Output the (X, Y) coordinate of the center of the cell containing the given text.  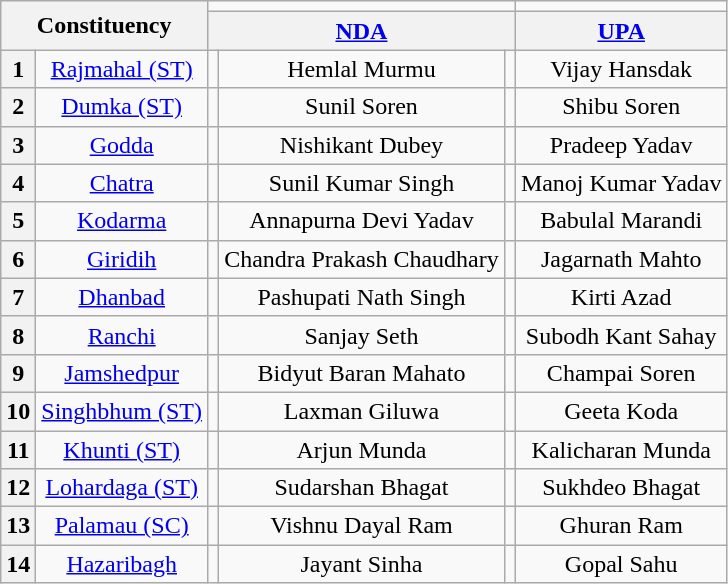
UPA (621, 31)
3 (18, 145)
Ghuran Ram (621, 526)
Babulal Marandi (621, 221)
1 (18, 69)
Vijay Hansdak (621, 69)
Sanjay Seth (362, 335)
Sunil Kumar Singh (362, 183)
6 (18, 259)
14 (18, 564)
Bidyut Baran Mahato (362, 373)
Rajmahal (ST) (122, 69)
Chandra Prakash Chaudhary (362, 259)
7 (18, 297)
Singhbhum (ST) (122, 411)
Manoj Kumar Yadav (621, 183)
Sudarshan Bhagat (362, 488)
Pashupati Nath Singh (362, 297)
Sukhdeo Bhagat (621, 488)
12 (18, 488)
Annapurna Devi Yadav (362, 221)
Sunil Soren (362, 107)
Hemlal Murmu (362, 69)
Dhanbad (122, 297)
Lohardaga (ST) (122, 488)
10 (18, 411)
Jamshedpur (122, 373)
Kirti Azad (621, 297)
Chatra (122, 183)
Geeta Koda (621, 411)
8 (18, 335)
Khunti (ST) (122, 449)
Gopal Sahu (621, 564)
Jayant Sinha (362, 564)
Champai Soren (621, 373)
Arjun Munda (362, 449)
11 (18, 449)
13 (18, 526)
Pradeep Yadav (621, 145)
Kodarma (122, 221)
NDA (362, 31)
4 (18, 183)
Constituency (104, 26)
Shibu Soren (621, 107)
Laxman Giluwa (362, 411)
Subodh Kant Sahay (621, 335)
Kalicharan Munda (621, 449)
Godda (122, 145)
2 (18, 107)
Palamau (SC) (122, 526)
Jagarnath Mahto (621, 259)
Ranchi (122, 335)
Giridih (122, 259)
Nishikant Dubey (362, 145)
Vishnu Dayal Ram (362, 526)
Hazaribagh (122, 564)
Dumka (ST) (122, 107)
5 (18, 221)
9 (18, 373)
